Output the [x, y] coordinate of the center of the cell containing the given text.  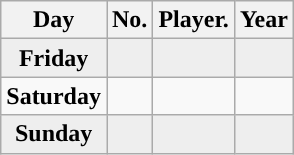
Day [54, 20]
Friday [54, 58]
Player. [194, 20]
Year [264, 20]
Sunday [54, 134]
No. [129, 20]
Saturday [54, 96]
